Pinpoint the cell where the given text exists, returning its (X, Y) midpoint coordinate. 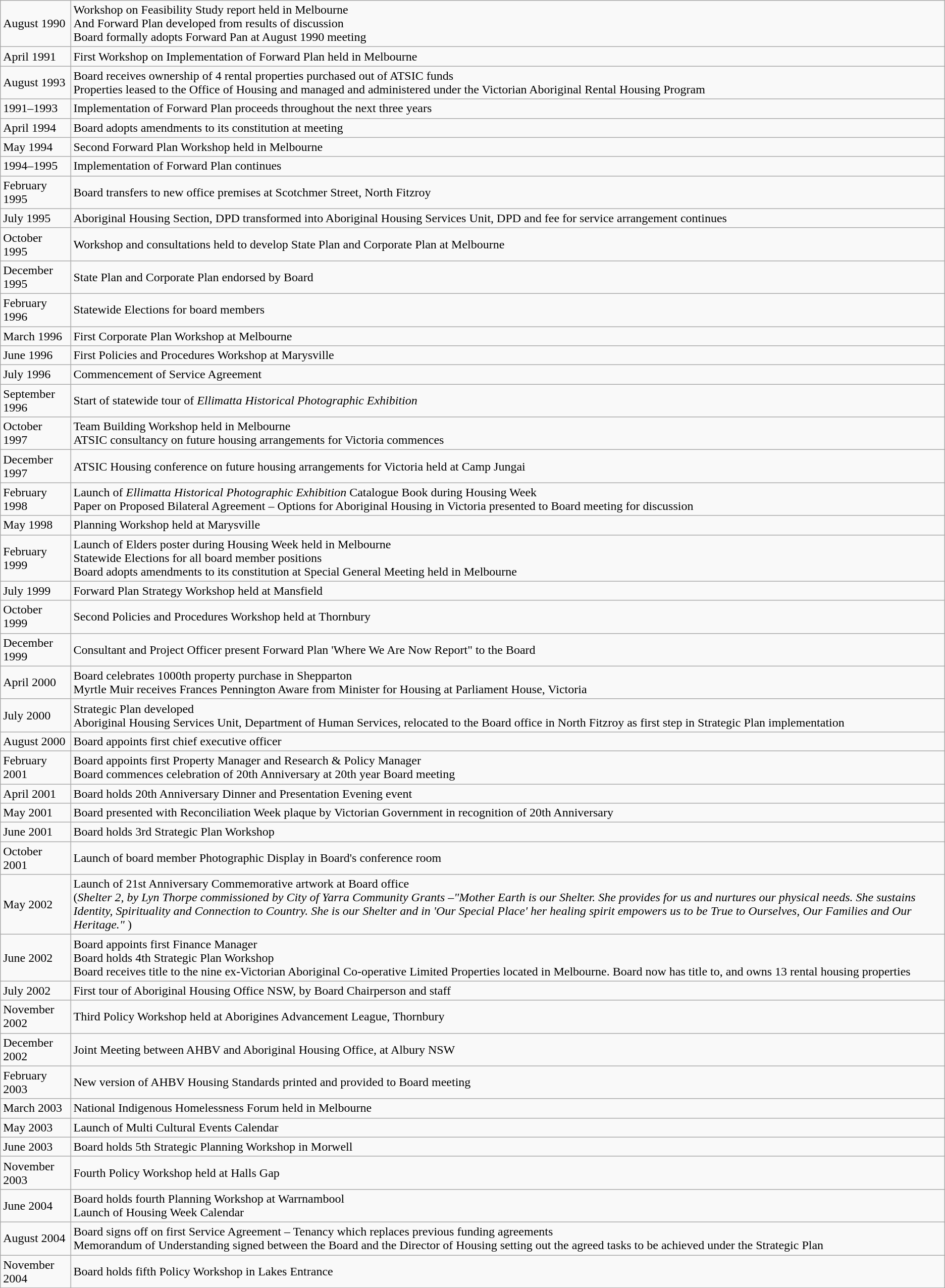
April 1991 (35, 57)
May 2002 (35, 905)
July 2000 (35, 715)
Board appoints first Property Manager and Research & Policy ManagerBoard commences celebration of 20th Anniversary at 20th year Board meeting (508, 767)
Consultant and Project Officer present Forward Plan 'Where We Are Now Report" to the Board (508, 649)
February 1995 (35, 192)
December 1995 (35, 277)
October 1997 (35, 433)
New version of AHBV Housing Standards printed and provided to Board meeting (508, 1083)
Implementation of Forward Plan continues (508, 166)
Commencement of Service Agreement (508, 375)
Start of statewide tour of Ellimatta Historical Photographic Exhibition (508, 401)
Board holds 3rd Strategic Plan Workshop (508, 832)
September 1996 (35, 401)
July 1996 (35, 375)
July 1995 (35, 218)
Launch of Multi Cultural Events Calendar (508, 1127)
May 1998 (35, 525)
Statewide Elections for board members (508, 310)
Aboriginal Housing Section, DPD transformed into Aboriginal Housing Services Unit, DPD and fee for service arrangement continues (508, 218)
October 1999 (35, 617)
October 2001 (35, 858)
Board presented with Reconciliation Week plaque by Victorian Government in recognition of 20th Anniversary (508, 813)
Launch of board member Photographic Display in Board's conference room (508, 858)
November 2004 (35, 1271)
Implementation of Forward Plan proceeds throughout the next three years (508, 109)
March 1996 (35, 336)
State Plan and Corporate Plan endorsed by Board (508, 277)
March 2003 (35, 1108)
Board holds 5th Strategic Planning Workshop in Morwell (508, 1147)
First Workshop on Implementation of Forward Plan held in Melbourne (508, 57)
Board holds 20th Anniversary Dinner and Presentation Evening event (508, 793)
December 1997 (35, 467)
First Corporate Plan Workshop at Melbourne (508, 336)
August 2004 (35, 1238)
February 1998 (35, 499)
August 1990 (35, 24)
Planning Workshop held at Marysville (508, 525)
June 2002 (35, 958)
Board transfers to new office premises at Scotchmer Street, North Fitzroy (508, 192)
November 2002 (35, 1017)
June 2001 (35, 832)
October 1995 (35, 244)
Fourth Policy Workshop held at Halls Gap (508, 1172)
August 2000 (35, 741)
February 2003 (35, 1083)
May 1994 (35, 147)
April 1994 (35, 128)
February 1996 (35, 310)
First Policies and Procedures Workshop at Marysville (508, 355)
Board holds fifth Policy Workshop in Lakes Entrance (508, 1271)
February 2001 (35, 767)
June 2003 (35, 1147)
November 2003 (35, 1172)
1994–1995 (35, 166)
1991–1993 (35, 109)
Second Policies and Procedures Workshop held at Thornbury (508, 617)
Joint Meeting between AHBV and Aboriginal Housing Office, at Albury NSW (508, 1049)
August 1993 (35, 83)
May 2003 (35, 1127)
December 1999 (35, 649)
April 2001 (35, 793)
Third Policy Workshop held at Aborigines Advancement League, Thornbury (508, 1017)
Second Forward Plan Workshop held in Melbourne (508, 147)
July 1999 (35, 591)
Board holds fourth Planning Workshop at WarrnamboolLaunch of Housing Week Calendar (508, 1206)
National Indigenous Homelessness Forum held in Melbourne (508, 1108)
May 2001 (35, 813)
Workshop and consultations held to develop State Plan and Corporate Plan at Melbourne (508, 244)
ATSIC Housing conference on future housing arrangements for Victoria held at Camp Jungai (508, 467)
February 1999 (35, 558)
December 2002 (35, 1049)
June 1996 (35, 355)
Team Building Workshop held in MelbourneATSIC consultancy on future housing arrangements for Victoria commences (508, 433)
June 2004 (35, 1206)
July 2002 (35, 991)
April 2000 (35, 683)
First tour of Aboriginal Housing Office NSW, by Board Chairperson and staff (508, 991)
Forward Plan Strategy Workshop held at Mansfield (508, 591)
Board appoints first chief executive officer (508, 741)
Board adopts amendments to its constitution at meeting (508, 128)
